Extract the (X, Y) coordinate from the center of the cell holding the provided text.  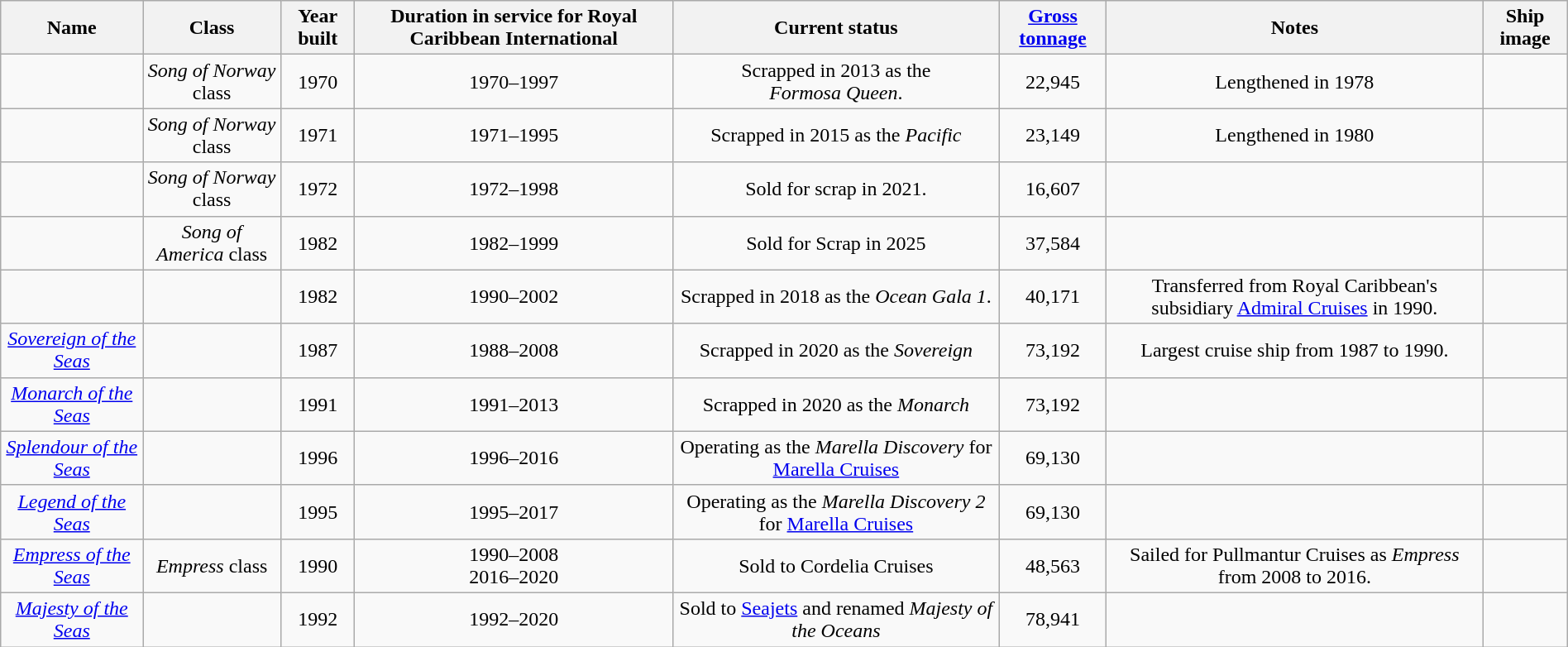
1996–2016 (514, 458)
37,584 (1053, 243)
1990–20082016–2020 (514, 566)
Empress of the Seas (72, 566)
Scrapped in 2020 as the Sovereign (837, 351)
1970–1997 (514, 81)
40,171 (1053, 296)
Sailed for Pullmantur Cruises as Empress from 2008 to 2016. (1295, 566)
Gross tonnage (1053, 28)
1992 (318, 619)
Operating as the Marella Discovery 2 for Marella Cruises (837, 511)
Notes (1295, 28)
Year built (318, 28)
1990–2002 (514, 296)
1982–1999 (514, 243)
Operating as the Marella Discovery for Marella Cruises (837, 458)
Sold for scrap in 2021. (837, 189)
Transferred from Royal Caribbean's subsidiary Admiral Cruises in 1990. (1295, 296)
Lengthened in 1978 (1295, 81)
1990 (318, 566)
Scrapped in 2013 as the Formosa Queen. (837, 81)
Sold to Cordelia Cruises (837, 566)
Majesty of the Seas (72, 619)
1992–2020 (514, 619)
23,149 (1053, 136)
1991–2013 (514, 404)
16,607 (1053, 189)
1995–2017 (514, 511)
Lengthened in 1980 (1295, 136)
1991 (318, 404)
1972 (318, 189)
Current status (837, 28)
Ship image (1525, 28)
1971 (318, 136)
1972–1998 (514, 189)
1995 (318, 511)
Scrapped in 2015 as the Pacific (837, 136)
1970 (318, 81)
78,941 (1053, 619)
Monarch of the Seas (72, 404)
Legend of the Seas (72, 511)
1987 (318, 351)
Duration in service for Royal Caribbean International (514, 28)
Song of America class (212, 243)
Largest cruise ship from 1987 to 1990. (1295, 351)
1996 (318, 458)
1971–1995 (514, 136)
Splendour of the Seas (72, 458)
Empress class (212, 566)
Name (72, 28)
22,945 (1053, 81)
Scrapped in 2018 as the Ocean Gala 1. (837, 296)
48,563 (1053, 566)
Sold to Seajets and renamed Majesty of the Oceans (837, 619)
Sovereign of the Seas (72, 351)
1988–2008 (514, 351)
Class (212, 28)
Sold for Scrap in 2025 (837, 243)
Scrapped in 2020 as the Monarch (837, 404)
